Return [x, y] of the center of cell containing provided text 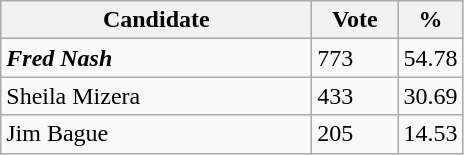
54.78 [430, 58]
205 [355, 134]
Sheila Mizera [156, 96]
773 [355, 58]
% [430, 20]
433 [355, 96]
30.69 [430, 96]
Fred Nash [156, 58]
14.53 [430, 134]
Vote [355, 20]
Candidate [156, 20]
Jim Bague [156, 134]
